Find where the given text appears and provide that cell's center as (X, Y) coordinate. 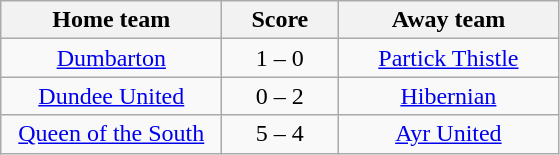
Hibernian (448, 96)
Partick Thistle (448, 58)
Home team (112, 20)
Dumbarton (112, 58)
0 – 2 (280, 96)
Score (280, 20)
Queen of the South (112, 134)
5 – 4 (280, 134)
Away team (448, 20)
Ayr United (448, 134)
1 – 0 (280, 58)
Dundee United (112, 96)
